Identify which cell holds the provided text, then report its (X, Y) central coordinate. 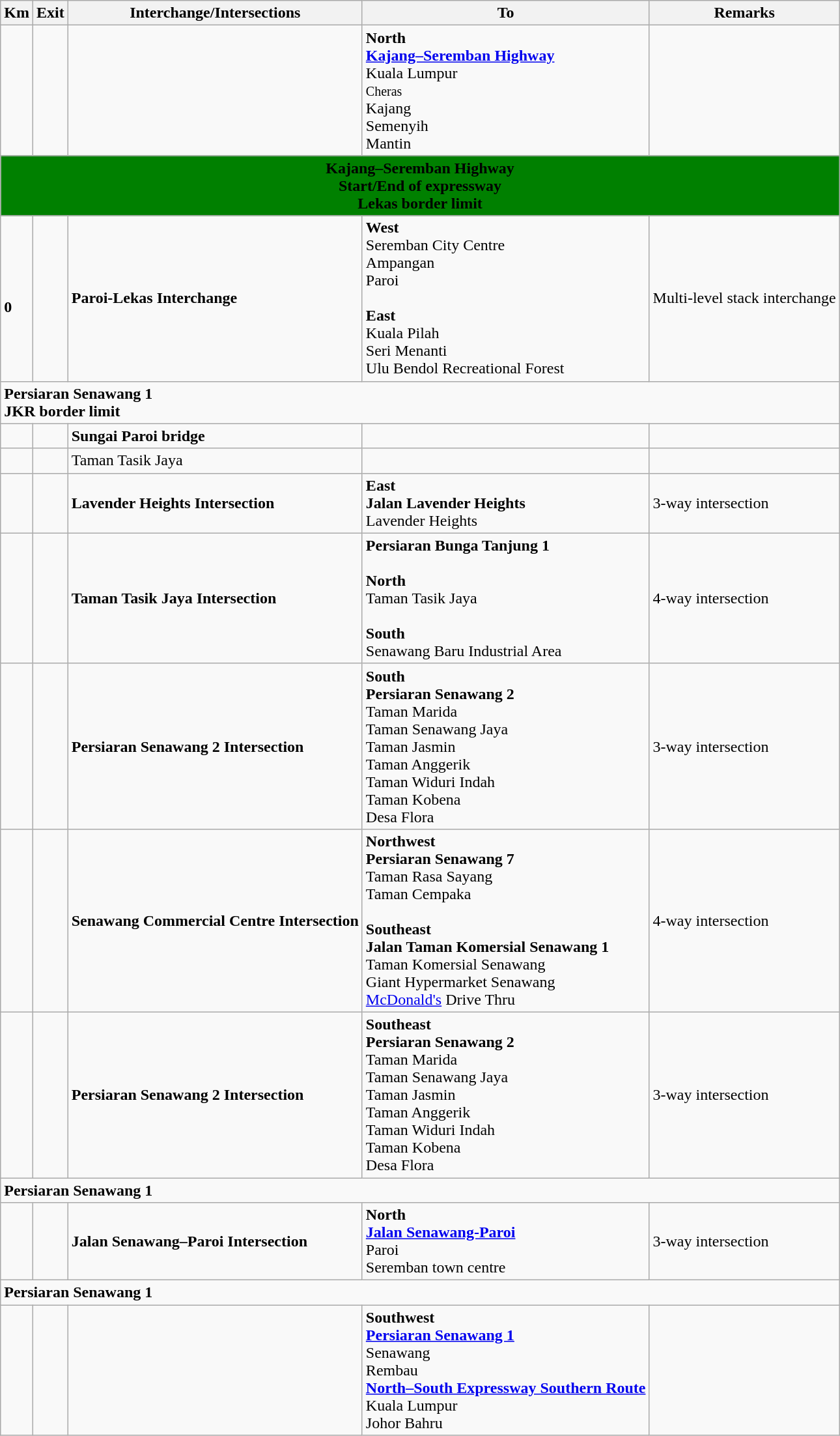
Taman Tasik Jaya Intersection (215, 598)
0 (17, 298)
To (505, 13)
SouthPersiaran Senawang 2Taman MaridaTaman Senawang JayaTaman JasminTaman AnggerikTaman Widuri IndahTaman KobenaDesa Flora (505, 746)
Persiaran Senawang 1JKR border limit (421, 403)
Remarks (744, 13)
Lavender Heights Intersection (215, 503)
North Jalan Senawang-ParoiParoiSeremban town centre (505, 1242)
Taman Tasik Jaya (215, 461)
Exit (50, 13)
West Seremban City Centre Ampangan ParoiEast Kuala Pilah Seri Menanti Ulu Bendol Recreational Forest (505, 298)
Persiaran Bunga Tanjung 1NorthTaman Tasik JayaSouthSenawang Baru Industrial Area (505, 598)
Paroi-Lekas Interchange (215, 298)
Multi-level stack interchange (744, 298)
Southwest Persiaran Senawang 1 Senawang Rembau North–South Expressway Southern RouteKuala LumpurJohor Bahru (505, 1370)
Senawang Commercial Centre Intersection (215, 920)
SoutheastPersiaran Senawang 2Taman MaridaTaman Senawang JayaTaman JasminTaman AnggerikTaman Widuri IndahTaman KobenaDesa Flora (505, 1095)
North Kajang–Seremban HighwayKuala Lumpur CherasKajangSemenyihMantin (505, 91)
Jalan Senawang–Paroi Intersection (215, 1242)
Sungai Paroi bridge (215, 436)
Kajang–Seremban HighwayStart/End of expresswayLekas border limit (421, 186)
Km (17, 13)
Interchange/Intersections (215, 13)
EastJalan Lavender HeightsLavender Heights (505, 503)
